Scan for the cell matching the given text and deliver its [x, y] coordinate at center. 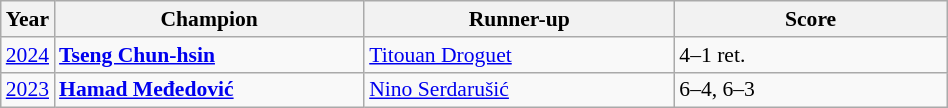
2024 [28, 55]
2023 [28, 90]
4–1 ret. [810, 55]
Tseng Chun-hsin [209, 55]
Runner-up [519, 19]
Nino Serdarušić [519, 90]
Year [28, 19]
Score [810, 19]
Champion [209, 19]
Titouan Droguet [519, 55]
6–4, 6–3 [810, 90]
Hamad Međedović [209, 90]
